Extract the (X, Y) coordinate from the center of the cell holding the provided text.  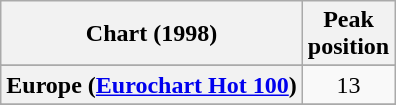
Europe (Eurochart Hot 100) (152, 85)
Peakposition (348, 34)
13 (348, 85)
Chart (1998) (152, 34)
